Output the [X, Y] coordinate of the center of the cell containing the given text.  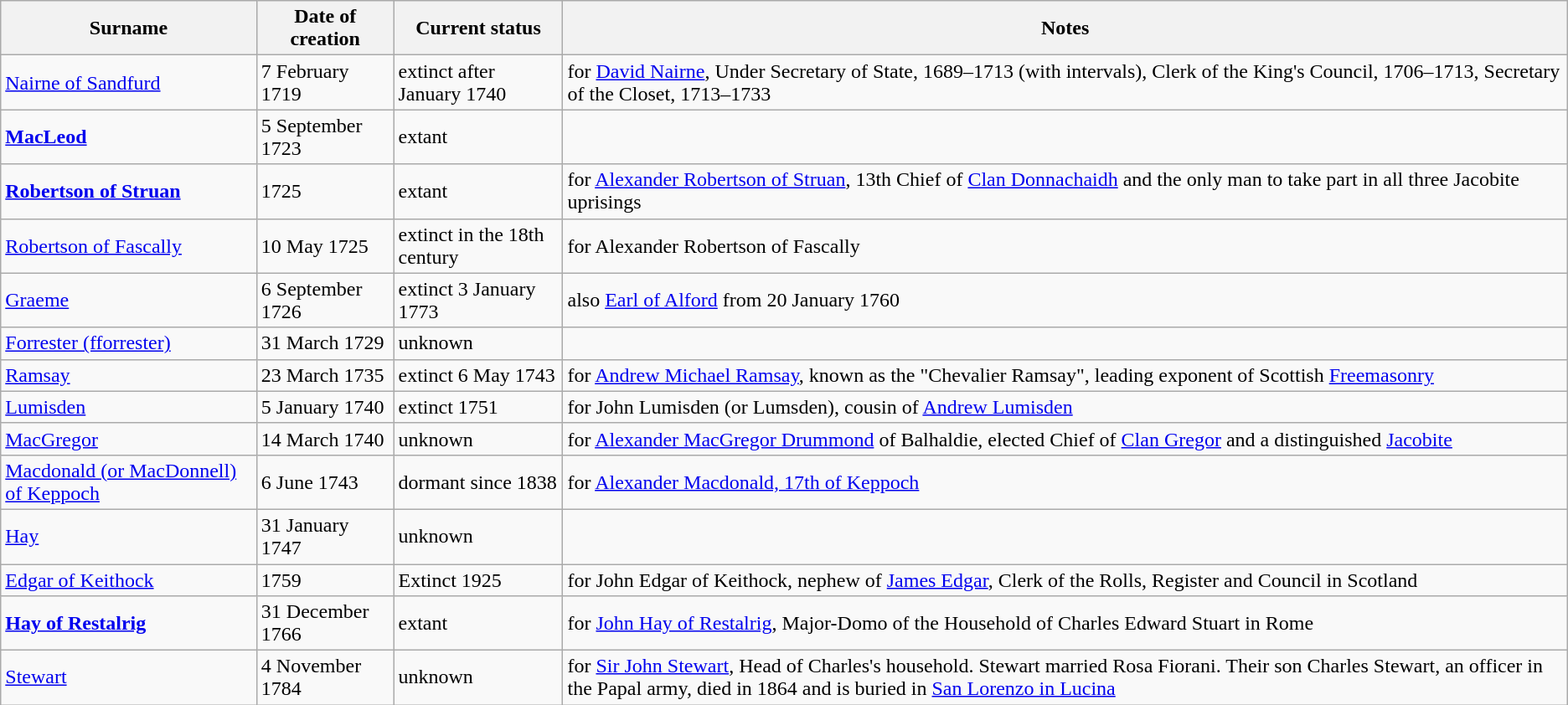
Date of creation [325, 28]
Macdonald (or MacDonnell) of Keppoch [129, 482]
extinct in the 18th century [478, 246]
dormant since 1838 [478, 482]
Hay [129, 536]
1759 [325, 580]
7 February 1719 [325, 82]
31 March 1729 [325, 343]
6 June 1743 [325, 482]
extinct after January 1740 [478, 82]
Nairne of Sandfurd [129, 82]
Robertson of Struan [129, 191]
for John Lumisden (or Lumsden), cousin of Andrew Lumisden [1065, 407]
Graeme [129, 300]
for Alexander Robertson of Struan, 13th Chief of Clan Donnachaidh and the only man to take part in all three Jacobite uprisings [1065, 191]
Robertson of Fascally [129, 246]
for Alexander Robertson of Fascally [1065, 246]
Stewart [129, 678]
MacGregor [129, 439]
extinct 1751 [478, 407]
MacLeod [129, 137]
Ramsay [129, 375]
Forrester (fforrester) [129, 343]
Lumisden [129, 407]
Extinct 1925 [478, 580]
for John Hay of Restalrig, Major-Domo of the Household of Charles Edward Stuart in Rome [1065, 623]
5 September 1723 [325, 137]
Hay of Restalrig [129, 623]
Surname [129, 28]
also Earl of Alford from 20 January 1760 [1065, 300]
5 January 1740 [325, 407]
10 May 1725 [325, 246]
for Alexander MacGregor Drummond of Balhaldie, elected Chief of Clan Gregor and a distinguished Jacobite [1065, 439]
Notes [1065, 28]
31 December 1766 [325, 623]
6 September 1726 [325, 300]
Current status [478, 28]
for Andrew Michael Ramsay, known as the "Chevalier Ramsay", leading exponent of Scottish Freemasonry [1065, 375]
extinct 6 May 1743 [478, 375]
Edgar of Keithock [129, 580]
1725 [325, 191]
for David Nairne, Under Secretary of State, 1689–1713 (with intervals), Clerk of the King's Council, 1706–1713, Secretary of the Closet, 1713–1733 [1065, 82]
14 March 1740 [325, 439]
extinct 3 January 1773 [478, 300]
4 November 1784 [325, 678]
31 January 1747 [325, 536]
for John Edgar of Keithock, nephew of James Edgar, Clerk of the Rolls, Register and Council in Scotland [1065, 580]
23 March 1735 [325, 375]
for Alexander Macdonald, 17th of Keppoch [1065, 482]
